Search for the cell housing the specified text and yield its (x, y) center coordinate. 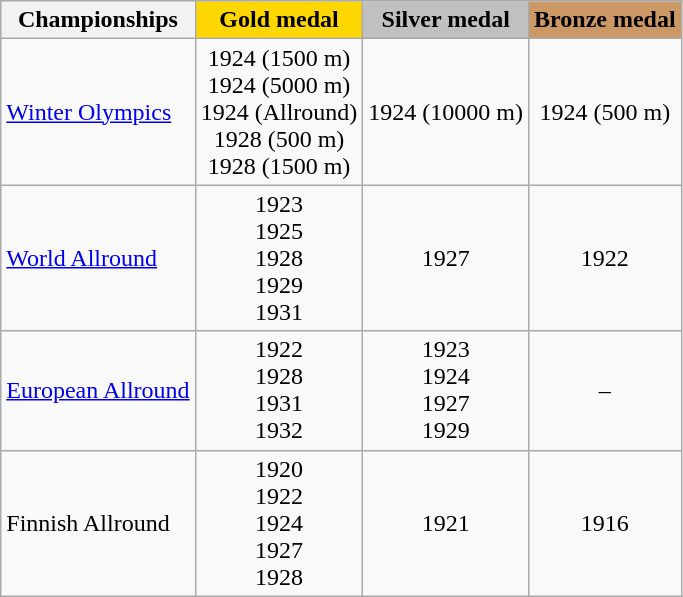
1924 (500 m) (606, 112)
Bronze medal (606, 20)
European Allround (98, 390)
Gold medal (279, 20)
Silver medal (446, 20)
Championships (98, 20)
1923 1924 1927 1929 (446, 390)
1927 (446, 258)
Finnish Allround (98, 523)
1922 1928 1931 1932 (279, 390)
1920 1922 1924 1927 1928 (279, 523)
1924 (10000 m) (446, 112)
1922 (606, 258)
– (606, 390)
World Allround (98, 258)
1921 (446, 523)
1924 (1500 m) 1924 (5000 m) 1924 (Allround) 1928 (500 m) 1928 (1500 m) (279, 112)
1923 1925 1928 1929 1931 (279, 258)
Winter Olympics (98, 112)
1916 (606, 523)
